Find where the given text appears and provide that cell's center as (x, y) coordinate. 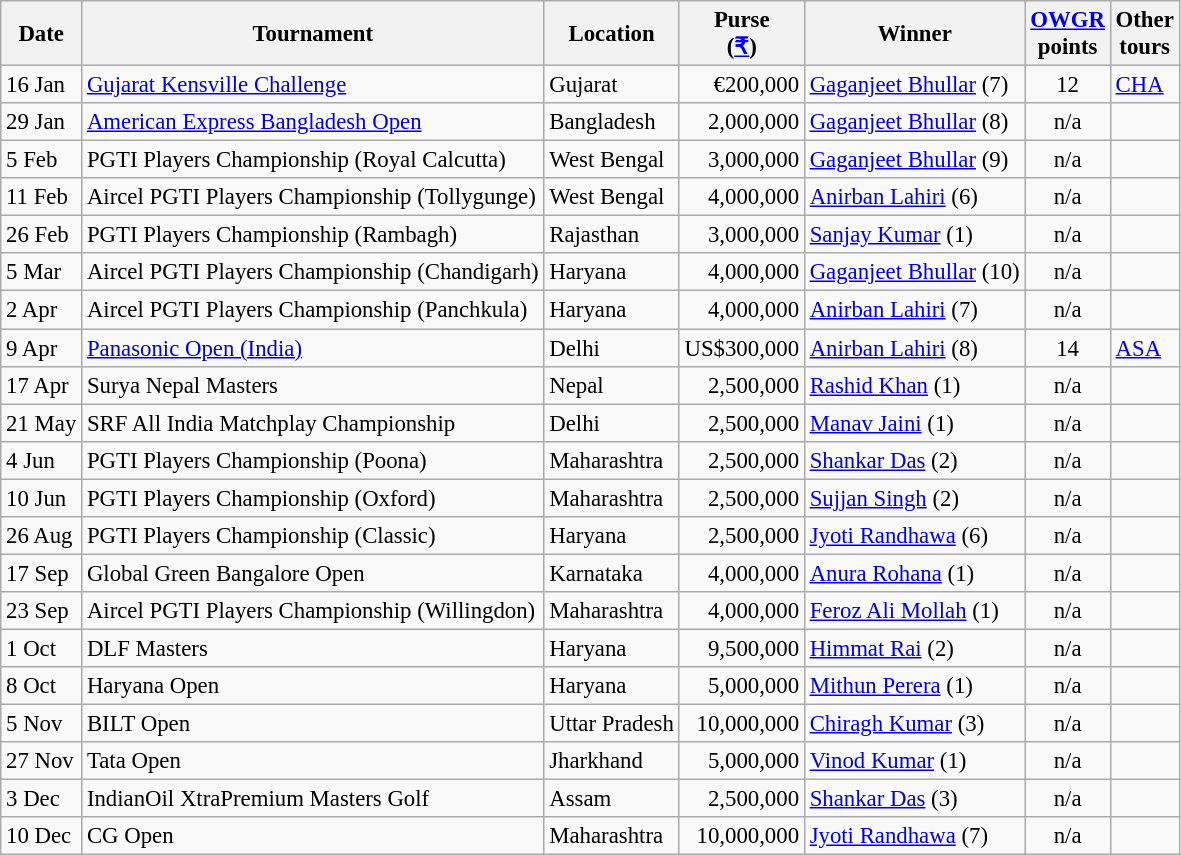
Global Green Bangalore Open (313, 573)
27 Nov (42, 761)
Uttar Pradesh (612, 724)
9 Apr (42, 348)
Othertours (1144, 34)
BILT Open (313, 724)
2 Apr (42, 310)
Aircel PGTI Players Championship (Tollygunge) (313, 197)
Karnataka (612, 573)
SRF All India Matchplay Championship (313, 423)
Rashid Khan (1) (914, 385)
17 Apr (42, 385)
4 Jun (42, 460)
Sanjay Kumar (1) (914, 235)
Bangladesh (612, 122)
26 Aug (42, 536)
1 Oct (42, 648)
2,000,000 (742, 122)
Gujarat (612, 85)
12 (1068, 85)
CG Open (313, 836)
16 Jan (42, 85)
Chiragh Kumar (3) (914, 724)
PGTI Players Championship (Poona) (313, 460)
Anirban Lahiri (6) (914, 197)
Jyoti Randhawa (7) (914, 836)
Jharkhand (612, 761)
American Express Bangladesh Open (313, 122)
21 May (42, 423)
Tournament (313, 34)
5 Nov (42, 724)
10 Jun (42, 498)
Surya Nepal Masters (313, 385)
5 Mar (42, 273)
ASA (1144, 348)
Himmat Rai (2) (914, 648)
PGTI Players Championship (Rambagh) (313, 235)
Anirban Lahiri (7) (914, 310)
Winner (914, 34)
Anirban Lahiri (8) (914, 348)
Anura Rohana (1) (914, 573)
PGTI Players Championship (Oxford) (313, 498)
29 Jan (42, 122)
Location (612, 34)
5 Feb (42, 160)
DLF Masters (313, 648)
10 Dec (42, 836)
17 Sep (42, 573)
Jyoti Randhawa (6) (914, 536)
Purse(₹) (742, 34)
Sujjan Singh (2) (914, 498)
Panasonic Open (India) (313, 348)
Nepal (612, 385)
Feroz Ali Mollah (1) (914, 611)
23 Sep (42, 611)
OWGRpoints (1068, 34)
CHA (1144, 85)
Shankar Das (3) (914, 799)
14 (1068, 348)
Gaganjeet Bhullar (7) (914, 85)
Aircel PGTI Players Championship (Chandigarh) (313, 273)
26 Feb (42, 235)
Mithun Perera (1) (914, 686)
Assam (612, 799)
Gujarat Kensville Challenge (313, 85)
PGTI Players Championship (Royal Calcutta) (313, 160)
3 Dec (42, 799)
IndianOil XtraPremium Masters Golf (313, 799)
Haryana Open (313, 686)
Manav Jaini (1) (914, 423)
9,500,000 (742, 648)
8 Oct (42, 686)
Shankar Das (2) (914, 460)
Gaganjeet Bhullar (9) (914, 160)
Rajasthan (612, 235)
Gaganjeet Bhullar (10) (914, 273)
Date (42, 34)
Gaganjeet Bhullar (8) (914, 122)
Tata Open (313, 761)
PGTI Players Championship (Classic) (313, 536)
Vinod Kumar (1) (914, 761)
Aircel PGTI Players Championship (Panchkula) (313, 310)
€200,000 (742, 85)
US$300,000 (742, 348)
Aircel PGTI Players Championship (Willingdon) (313, 611)
11 Feb (42, 197)
